Locate the cell with the specified text and output its [x, y] center coordinate. 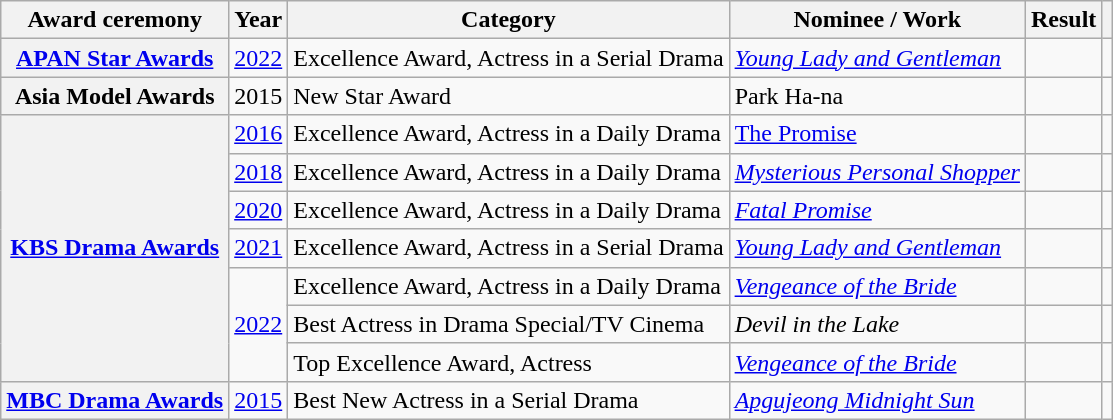
Result [1063, 20]
The Promise [877, 134]
Devil in the Lake [877, 324]
2016 [258, 134]
MBC Drama Awards [115, 400]
Fatal Promise [877, 210]
Award ceremony [115, 20]
Best Actress in Drama Special/TV Cinema [508, 324]
Mysterious Personal Shopper [877, 172]
KBS Drama Awards [115, 248]
Park Ha-na [877, 96]
Apgujeong Midnight Sun [877, 400]
Nominee / Work [877, 20]
2021 [258, 248]
Top Excellence Award, Actress [508, 362]
Best New Actress in a Serial Drama [508, 400]
New Star Award [508, 96]
2020 [258, 210]
Asia Model Awards [115, 96]
Year [258, 20]
Category [508, 20]
2018 [258, 172]
APAN Star Awards [115, 58]
